Find where the given text appears and provide that cell's center as [X, Y] coordinate. 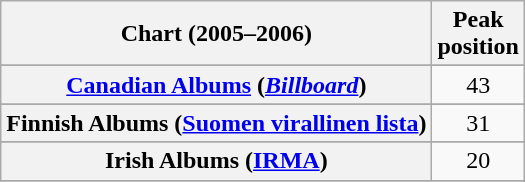
20 [478, 161]
31 [478, 123]
Peakposition [478, 34]
43 [478, 85]
Canadian Albums (Billboard) [216, 85]
Finnish Albums (Suomen virallinen lista) [216, 123]
Chart (2005–2006) [216, 34]
Irish Albums (IRMA) [216, 161]
